Capture the cell that displays the provided text and extract its [X, Y] central coordinate. 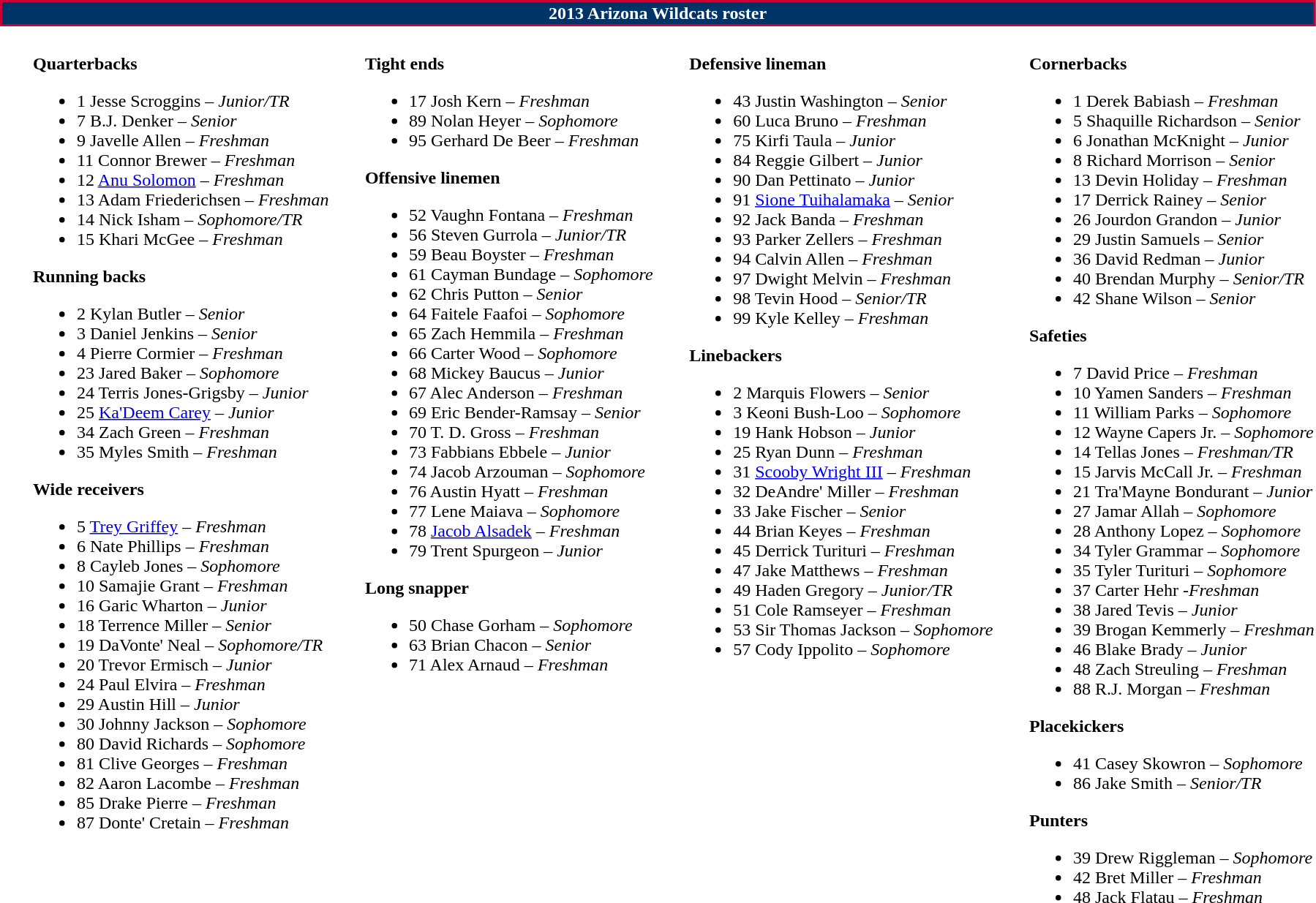
2013 Arizona Wildcats roster [658, 13]
